Find where the given text appears and provide that cell's center as (x, y) coordinate. 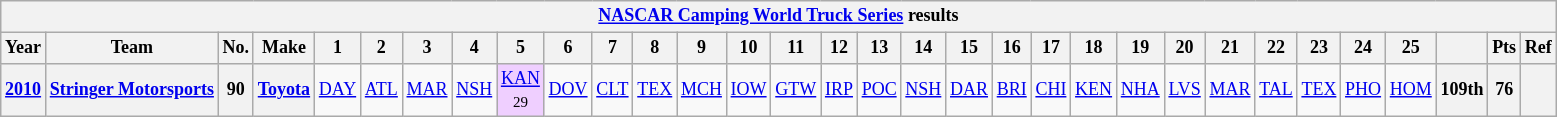
4 (474, 48)
DOV (568, 90)
13 (879, 48)
5 (521, 48)
22 (1276, 48)
NASCAR Camping World Truck Series results (778, 16)
9 (702, 48)
1 (337, 48)
HOM (1410, 90)
14 (924, 48)
GTW (796, 90)
No. (236, 48)
Team (132, 48)
CLT (612, 90)
25 (1410, 48)
IRP (840, 90)
NHA (1140, 90)
3 (427, 48)
Stringer Motorsports (132, 90)
Ref (1538, 48)
23 (1319, 48)
109th (1462, 90)
MCH (702, 90)
KAN29 (521, 90)
TAL (1276, 90)
KEN (1094, 90)
POC (879, 90)
CHI (1051, 90)
20 (1184, 48)
2 (381, 48)
LVS (1184, 90)
21 (1230, 48)
Year (24, 48)
DAY (337, 90)
12 (840, 48)
76 (1504, 90)
19 (1140, 48)
DAR (970, 90)
ATL (381, 90)
7 (612, 48)
24 (1364, 48)
8 (655, 48)
18 (1094, 48)
IOW (748, 90)
BRI (1012, 90)
11 (796, 48)
16 (1012, 48)
2010 (24, 90)
6 (568, 48)
15 (970, 48)
PHO (1364, 90)
Pts (1504, 48)
17 (1051, 48)
90 (236, 90)
Toyota (284, 90)
Make (284, 48)
10 (748, 48)
